Capture the cell that displays the provided text and extract its [X, Y] central coordinate. 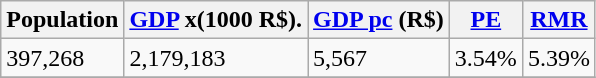
3.54% [486, 58]
397,268 [62, 58]
Population [62, 20]
GDP pc (R$) [379, 20]
2,179,183 [216, 58]
5,567 [379, 58]
RMR [558, 20]
5.39% [558, 58]
PE [486, 20]
GDP x(1000 R$). [216, 20]
